Identify which cell holds the provided text, then report its [x, y] central coordinate. 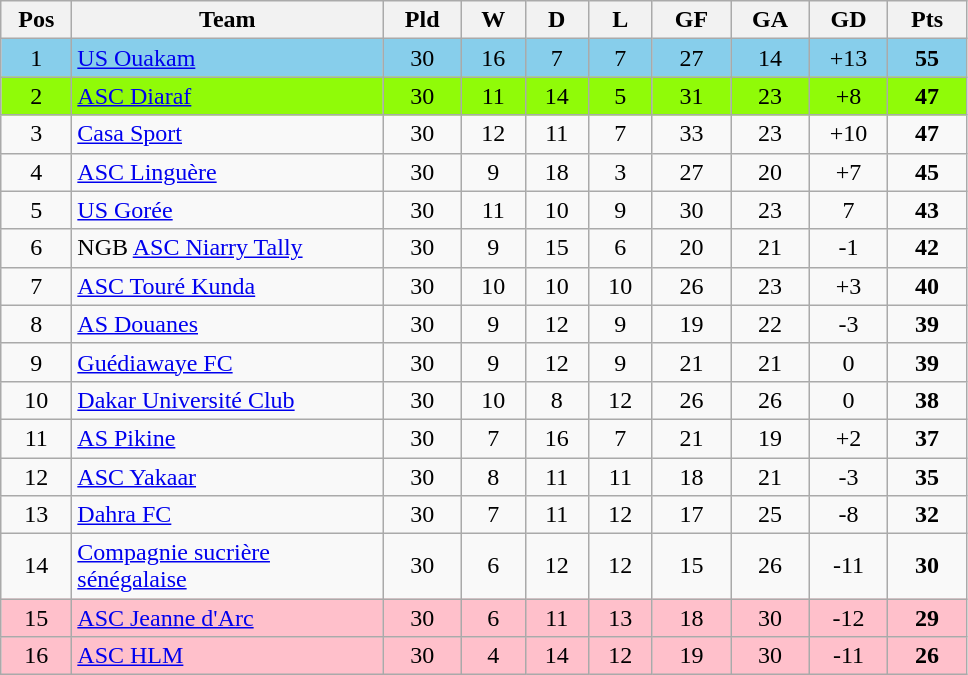
Casa Sport [228, 134]
W [493, 20]
ASC Diaraf [228, 96]
37 [928, 438]
L [621, 20]
29 [928, 618]
33 [692, 134]
Compagnie sucrière sénégalaise [228, 566]
+3 [848, 286]
ASC Touré Kunda [228, 286]
D [557, 20]
22 [770, 324]
GF [692, 20]
US Ouakam [228, 58]
+10 [848, 134]
+7 [848, 172]
45 [928, 172]
+2 [848, 438]
ASC Jeanne d'Arc [228, 618]
35 [928, 477]
-1 [848, 248]
+8 [848, 96]
AS Pikine [228, 438]
AS Douanes [228, 324]
ASC Yakaar [228, 477]
+13 [848, 58]
17 [692, 515]
1 [36, 58]
2 [36, 96]
GD [848, 20]
Pts [928, 20]
NGB ASC Niarry Tally [228, 248]
GA [770, 20]
38 [928, 400]
Pos [36, 20]
40 [928, 286]
43 [928, 210]
Team [228, 20]
Pld [422, 20]
Guédiawaye FC [228, 362]
42 [928, 248]
ASC Linguère [228, 172]
25 [770, 515]
ASC HLM [228, 656]
31 [692, 96]
32 [928, 515]
US Gorée [228, 210]
-12 [848, 618]
55 [928, 58]
Dakar Université Club [228, 400]
-8 [848, 515]
Dahra FC [228, 515]
